From the cell containing the given text, extract its center point as (x, y) coordinate. 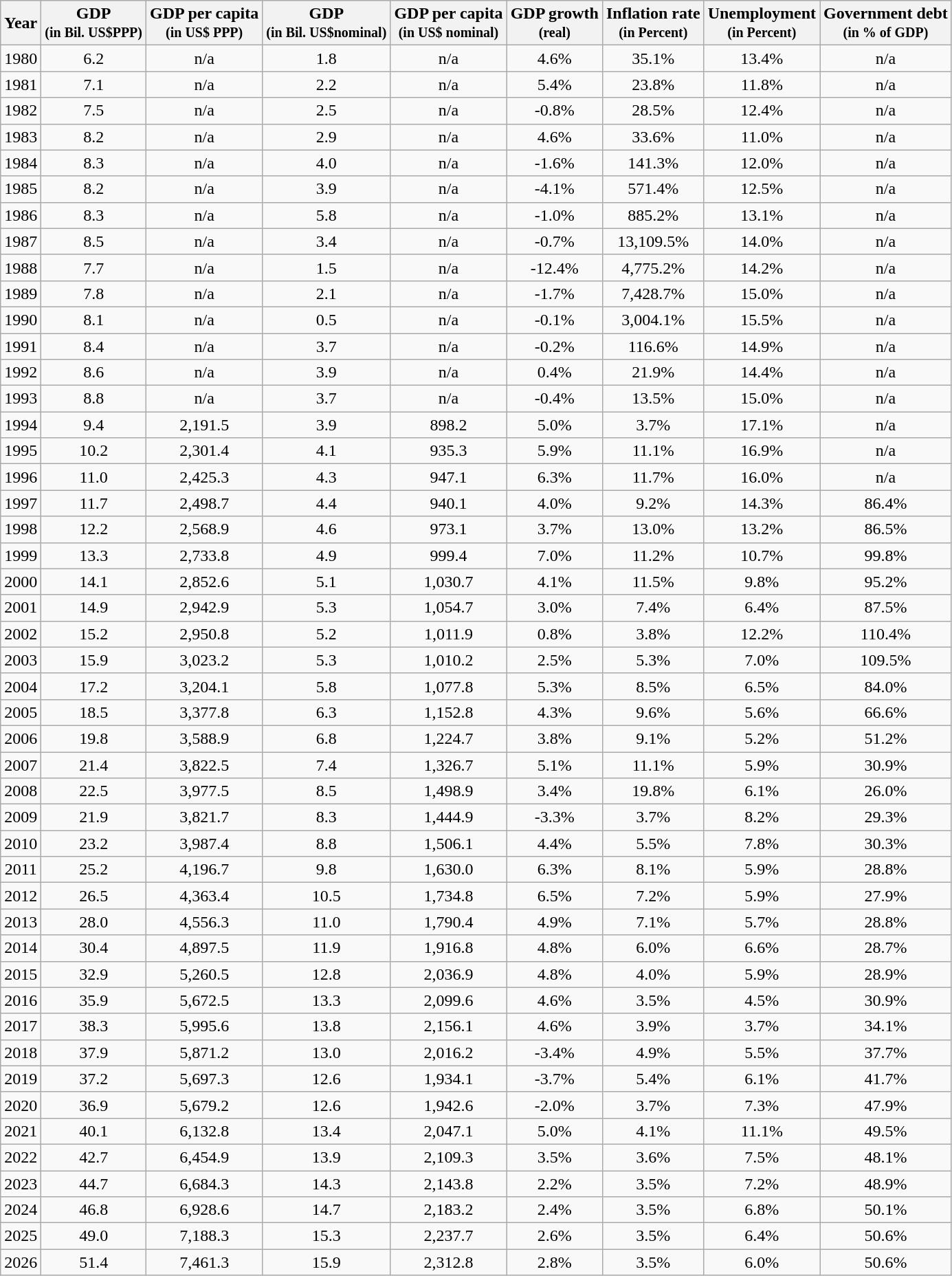
2,099.6 (448, 1000)
0.4% (554, 373)
12.4% (762, 111)
15.2 (93, 634)
1990 (21, 320)
32.9 (93, 974)
-0.2% (554, 346)
1985 (21, 189)
4,363.4 (205, 896)
2,237.7 (448, 1236)
Unemployment(in Percent) (762, 23)
3,204.1 (205, 686)
2022 (21, 1157)
38.3 (93, 1026)
2017 (21, 1026)
1,506.1 (448, 844)
6.2 (93, 58)
6.8% (762, 1210)
33.6% (653, 137)
9.6% (653, 712)
2005 (21, 712)
3,004.1% (653, 320)
13.2% (762, 529)
7.4% (653, 608)
0.5 (326, 320)
11.7 (93, 503)
11.5% (653, 582)
885.2% (653, 215)
1995 (21, 451)
5,871.2 (205, 1053)
10.7% (762, 555)
11.8% (762, 85)
12.0% (762, 163)
13.1% (762, 215)
25.2 (93, 870)
1989 (21, 294)
-3.4% (554, 1053)
1997 (21, 503)
4,196.7 (205, 870)
2006 (21, 738)
GDP per capita(in US$ nominal) (448, 23)
46.8 (93, 1210)
14.1 (93, 582)
30.4 (93, 948)
2.2% (554, 1183)
12.2 (93, 529)
48.9% (886, 1183)
1,790.4 (448, 922)
898.2 (448, 425)
7.5 (93, 111)
13,109.5% (653, 241)
2,016.2 (448, 1053)
2011 (21, 870)
13.0% (653, 529)
14.9% (762, 346)
5.7% (762, 922)
947.1 (448, 477)
1,916.8 (448, 948)
2026 (21, 1262)
2000 (21, 582)
1,630.0 (448, 870)
13.8 (326, 1026)
19.8% (653, 791)
9.4 (93, 425)
2007 (21, 765)
940.1 (448, 503)
23.2 (93, 844)
2,733.8 (205, 555)
50.1% (886, 1210)
2002 (21, 634)
7.8% (762, 844)
12.5% (762, 189)
4.9 (326, 555)
2,109.3 (448, 1157)
4.1 (326, 451)
3,023.2 (205, 660)
3,977.5 (205, 791)
14.4% (762, 373)
4.4% (554, 844)
1983 (21, 137)
44.7 (93, 1183)
1992 (21, 373)
12.8 (326, 974)
7,188.3 (205, 1236)
4,775.2% (653, 267)
1980 (21, 58)
17.2 (93, 686)
2016 (21, 1000)
973.1 (448, 529)
11.7% (653, 477)
86.5% (886, 529)
3,822.5 (205, 765)
7,428.7% (653, 294)
26.0% (886, 791)
1.5 (326, 267)
2,498.7 (205, 503)
2,036.9 (448, 974)
7.7 (93, 267)
4.3% (554, 712)
49.5% (886, 1131)
2,425.3 (205, 477)
2.5 (326, 111)
8.5% (653, 686)
7.8 (93, 294)
5,260.5 (205, 974)
5,995.6 (205, 1026)
2,568.9 (205, 529)
6.6% (762, 948)
2,942.9 (205, 608)
1,077.8 (448, 686)
Inflation rate(in Percent) (653, 23)
35.9 (93, 1000)
3,821.7 (205, 817)
2,301.4 (205, 451)
1988 (21, 267)
4.3 (326, 477)
1981 (21, 85)
13.0 (326, 1053)
1996 (21, 477)
5.2% (762, 738)
2014 (21, 948)
19.8 (93, 738)
16.0% (762, 477)
21.4 (93, 765)
13.4% (762, 58)
-1.7% (554, 294)
9.8% (762, 582)
14.2% (762, 267)
2.8% (554, 1262)
8.1% (653, 870)
13.9 (326, 1157)
110.4% (886, 634)
48.1% (886, 1157)
13.4 (326, 1131)
2018 (21, 1053)
1,734.8 (448, 896)
11.9 (326, 948)
3.0% (554, 608)
2020 (21, 1105)
0.8% (554, 634)
2024 (21, 1210)
3.4 (326, 241)
28.0 (93, 922)
GDP(in Bil. US$PPP) (93, 23)
49.0 (93, 1236)
1,934.1 (448, 1079)
5,679.2 (205, 1105)
GDP per capita(in US$ PPP) (205, 23)
37.9 (93, 1053)
-0.1% (554, 320)
14.3 (326, 1183)
13.5% (653, 399)
2,047.1 (448, 1131)
2008 (21, 791)
5.6% (762, 712)
2.2 (326, 85)
2009 (21, 817)
34.1% (886, 1026)
6.3 (326, 712)
2001 (21, 608)
87.5% (886, 608)
30.3% (886, 844)
1991 (21, 346)
GDP growth(real) (554, 23)
41.7% (886, 1079)
1,444.9 (448, 817)
21.9% (653, 373)
2,143.8 (448, 1183)
5,672.5 (205, 1000)
11.2% (653, 555)
2,852.6 (205, 582)
1,011.9 (448, 634)
-0.7% (554, 241)
1,054.7 (448, 608)
7.3% (762, 1105)
3,588.9 (205, 738)
1.8 (326, 58)
2012 (21, 896)
2.4% (554, 1210)
1993 (21, 399)
1,326.7 (448, 765)
8.6 (93, 373)
4,556.3 (205, 922)
17.1% (762, 425)
1994 (21, 425)
141.3% (653, 163)
-0.8% (554, 111)
51.4 (93, 1262)
36.9 (93, 1105)
-3.7% (554, 1079)
9.1% (653, 738)
8.4 (93, 346)
14.9 (93, 608)
1986 (21, 215)
14.3% (762, 503)
1999 (21, 555)
3.9% (653, 1026)
99.8% (886, 555)
35.1% (653, 58)
9.8 (326, 870)
6,684.3 (205, 1183)
5.2 (326, 634)
-1.0% (554, 215)
2010 (21, 844)
2003 (21, 660)
1987 (21, 241)
3,377.8 (205, 712)
4,897.5 (205, 948)
7,461.3 (205, 1262)
95.2% (886, 582)
2,312.8 (448, 1262)
28.5% (653, 111)
15.3 (326, 1236)
18.5 (93, 712)
26.5 (93, 896)
2021 (21, 1131)
27.9% (886, 896)
29.3% (886, 817)
8.1 (93, 320)
6,454.9 (205, 1157)
12.2% (762, 634)
6,132.8 (205, 1131)
1982 (21, 111)
Government debt(in % of GDP) (886, 23)
-0.4% (554, 399)
2,183.2 (448, 1210)
28.9% (886, 974)
7.1 (93, 85)
5,697.3 (205, 1079)
14.0% (762, 241)
10.5 (326, 896)
37.2 (93, 1079)
6,928.6 (205, 1210)
86.4% (886, 503)
5.1 (326, 582)
2004 (21, 686)
4.0 (326, 163)
6.8 (326, 738)
-1.6% (554, 163)
2,950.8 (205, 634)
51.2% (886, 738)
2023 (21, 1183)
2.1 (326, 294)
-3.3% (554, 817)
4.6 (326, 529)
84.0% (886, 686)
-2.0% (554, 1105)
3,987.4 (205, 844)
16.9% (762, 451)
GDP(in Bil. US$nominal) (326, 23)
1,224.7 (448, 738)
66.6% (886, 712)
935.3 (448, 451)
37.7% (886, 1053)
1,152.8 (448, 712)
15.5% (762, 320)
2025 (21, 1236)
21.9 (93, 817)
8.2% (762, 817)
116.6% (653, 346)
1998 (21, 529)
-12.4% (554, 267)
-4.1% (554, 189)
7.4 (326, 765)
999.4 (448, 555)
2013 (21, 922)
22.5 (93, 791)
14.7 (326, 1210)
23.8% (653, 85)
3.4% (554, 791)
40.1 (93, 1131)
3.6% (653, 1157)
2.9 (326, 137)
4.4 (326, 503)
9.2% (653, 503)
7.1% (653, 922)
1,030.7 (448, 582)
2,156.1 (448, 1026)
2015 (21, 974)
Year (21, 23)
2.5% (554, 660)
47.9% (886, 1105)
1984 (21, 163)
28.7% (886, 948)
5.1% (554, 765)
2019 (21, 1079)
1,942.6 (448, 1105)
109.5% (886, 660)
42.7 (93, 1157)
2.6% (554, 1236)
571.4% (653, 189)
2,191.5 (205, 425)
1,010.2 (448, 660)
10.2 (93, 451)
11.0% (762, 137)
7.5% (762, 1157)
4.5% (762, 1000)
1,498.9 (448, 791)
